Search for the cell housing the specified text and yield its (X, Y) center coordinate. 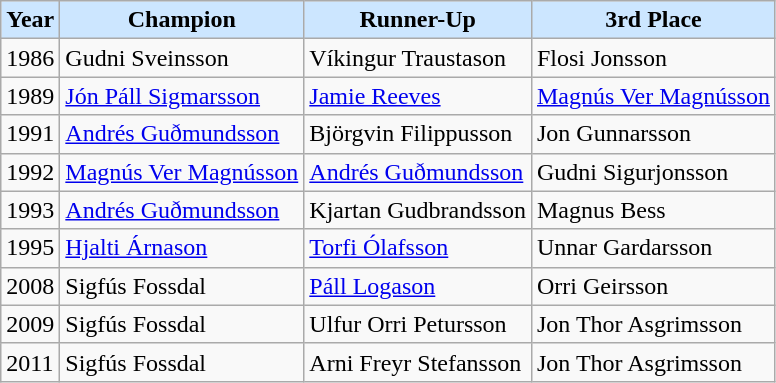
Björgvin Filippusson (418, 134)
Hjalti Árnason (182, 248)
Víkingur Traustason (418, 58)
Kjartan Gudbrandsson (418, 210)
Jon Gunnarsson (653, 134)
3rd Place (653, 20)
Unnar Gardarsson (653, 248)
Páll Logason (418, 286)
2011 (30, 362)
1993 (30, 210)
Torfi Ólafsson (418, 248)
Runner-Up (418, 20)
2008 (30, 286)
Ulfur Orri Petursson (418, 324)
Arni Freyr Stefansson (418, 362)
1992 (30, 172)
1986 (30, 58)
Orri Geirsson (653, 286)
2009 (30, 324)
Jamie Reeves (418, 96)
1989 (30, 96)
Year (30, 20)
Champion (182, 20)
Flosi Jonsson (653, 58)
Gudni Sveinsson (182, 58)
1991 (30, 134)
1995 (30, 248)
Gudni Sigurjonsson (653, 172)
Magnus Bess (653, 210)
Jón Páll Sigmarsson (182, 96)
